Provide the [x, y] coordinate of the cell's center where the given text is located.  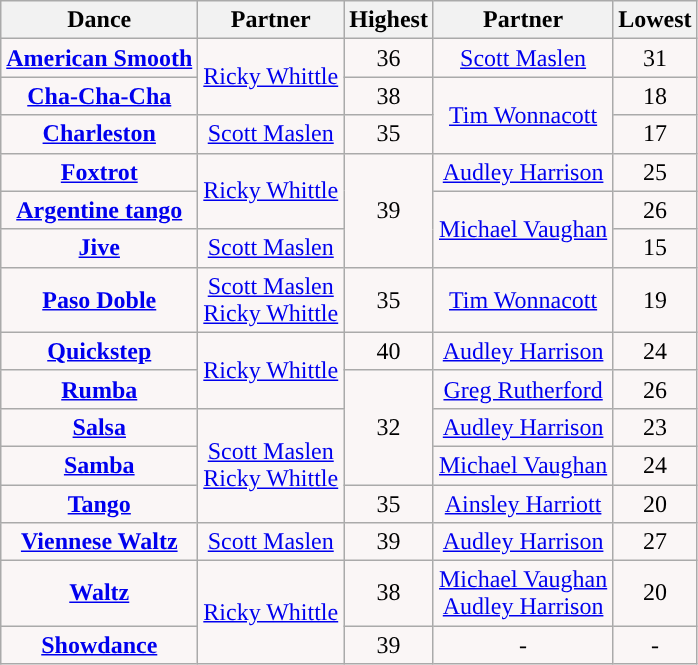
25 [655, 172]
Highest [389, 20]
36 [389, 58]
Tango [100, 503]
Dance [100, 20]
American Smooth [100, 58]
Showdance [100, 645]
Charleston [100, 134]
Foxtrot [100, 172]
Ainsley Harriott [522, 503]
40 [389, 351]
Rumba [100, 389]
Cha-Cha-Cha [100, 96]
18 [655, 96]
Michael VaughanAudley Harrison [522, 594]
17 [655, 134]
32 [389, 427]
15 [655, 248]
Greg Rutherford [522, 389]
Paso Doble [100, 300]
Jive [100, 248]
Lowest [655, 20]
Viennese Waltz [100, 542]
27 [655, 542]
Argentine tango [100, 210]
31 [655, 58]
19 [655, 300]
Samba [100, 465]
23 [655, 427]
Salsa [100, 427]
Waltz [100, 594]
Quickstep [100, 351]
